Capture the cell that displays the provided text and extract its (x, y) central coordinate. 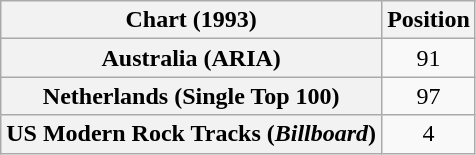
4 (429, 134)
US Modern Rock Tracks (Billboard) (192, 134)
Netherlands (Single Top 100) (192, 96)
97 (429, 96)
Position (429, 20)
Australia (ARIA) (192, 58)
Chart (1993) (192, 20)
91 (429, 58)
